For the text-containing cell, return its midpoint in (X, Y) coordinate format. 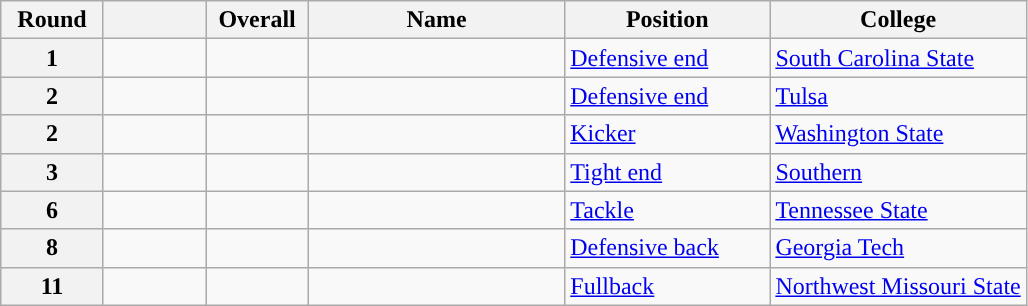
6 (52, 210)
Washington State (898, 134)
Georgia Tech (898, 248)
3 (52, 172)
Position (668, 20)
Overall (258, 20)
11 (52, 286)
Tackle (668, 210)
Tennessee State (898, 210)
Southern (898, 172)
Fullback (668, 286)
Kicker (668, 134)
College (898, 20)
Tight end (668, 172)
Northwest Missouri State (898, 286)
Defensive back (668, 248)
Name (436, 20)
Round (52, 20)
South Carolina State (898, 58)
1 (52, 58)
Tulsa (898, 96)
8 (52, 248)
